Pinpoint the cell where the given text exists, returning its (x, y) midpoint coordinate. 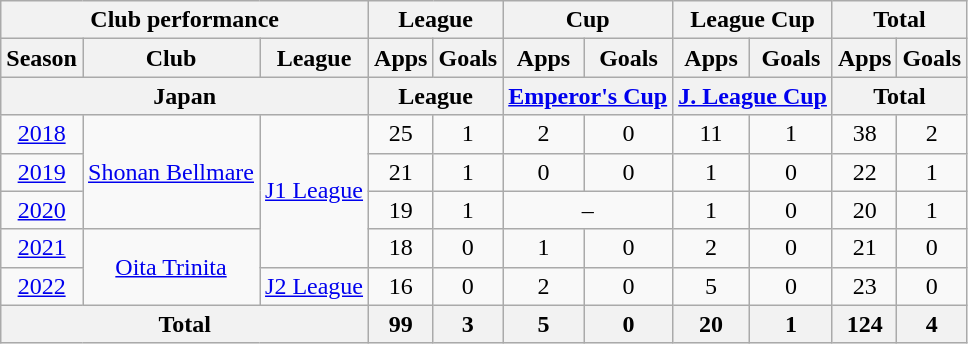
19 (401, 210)
2021 (42, 248)
Club performance (185, 20)
Club (170, 58)
124 (864, 324)
J1 League (314, 191)
2020 (42, 210)
23 (864, 286)
J. League Cup (753, 96)
11 (712, 134)
16 (401, 286)
2019 (42, 172)
Cup (588, 20)
Japan (185, 96)
38 (864, 134)
99 (401, 324)
League Cup (753, 20)
Shonan Bellmare (170, 172)
Emperor's Cup (588, 96)
– (588, 210)
2022 (42, 286)
18 (401, 248)
22 (864, 172)
25 (401, 134)
J2 League (314, 286)
4 (932, 324)
Oita Trinita (170, 267)
Season (42, 58)
2018 (42, 134)
3 (468, 324)
